Capture the cell that displays the provided text and extract its (x, y) central coordinate. 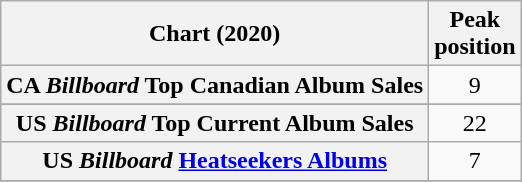
US Billboard Top Current Album Sales (215, 123)
7 (475, 161)
US Billboard Heatseekers Albums (215, 161)
22 (475, 123)
CA Billboard Top Canadian Album Sales (215, 85)
9 (475, 85)
Peakposition (475, 34)
Chart (2020) (215, 34)
